For the text-containing cell, return its midpoint in (x, y) coordinate format. 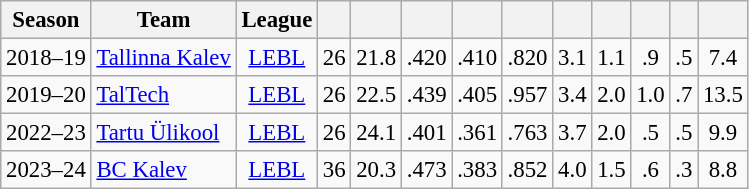
3.1 (572, 58)
4.0 (572, 170)
.405 (477, 95)
League (276, 20)
Season (46, 20)
7.4 (723, 58)
8.8 (723, 170)
.439 (426, 95)
13.5 (723, 95)
2023–24 (46, 170)
.401 (426, 133)
BC Kalev (164, 170)
3.4 (572, 95)
.473 (426, 170)
.9 (650, 58)
Tallinna Kalev (164, 58)
1.5 (612, 170)
.420 (426, 58)
.383 (477, 170)
.3 (684, 170)
Tartu Ülikool (164, 133)
24.1 (376, 133)
20.3 (376, 170)
36 (334, 170)
21.8 (376, 58)
.852 (527, 170)
.763 (527, 133)
3.7 (572, 133)
9.9 (723, 133)
.361 (477, 133)
22.5 (376, 95)
.6 (650, 170)
2019–20 (46, 95)
Team (164, 20)
.7 (684, 95)
.410 (477, 58)
TalTech (164, 95)
.957 (527, 95)
1.1 (612, 58)
2022–23 (46, 133)
2018–19 (46, 58)
1.0 (650, 95)
.820 (527, 58)
